Extract the [X, Y] coordinate from the center of the cell holding the provided text.  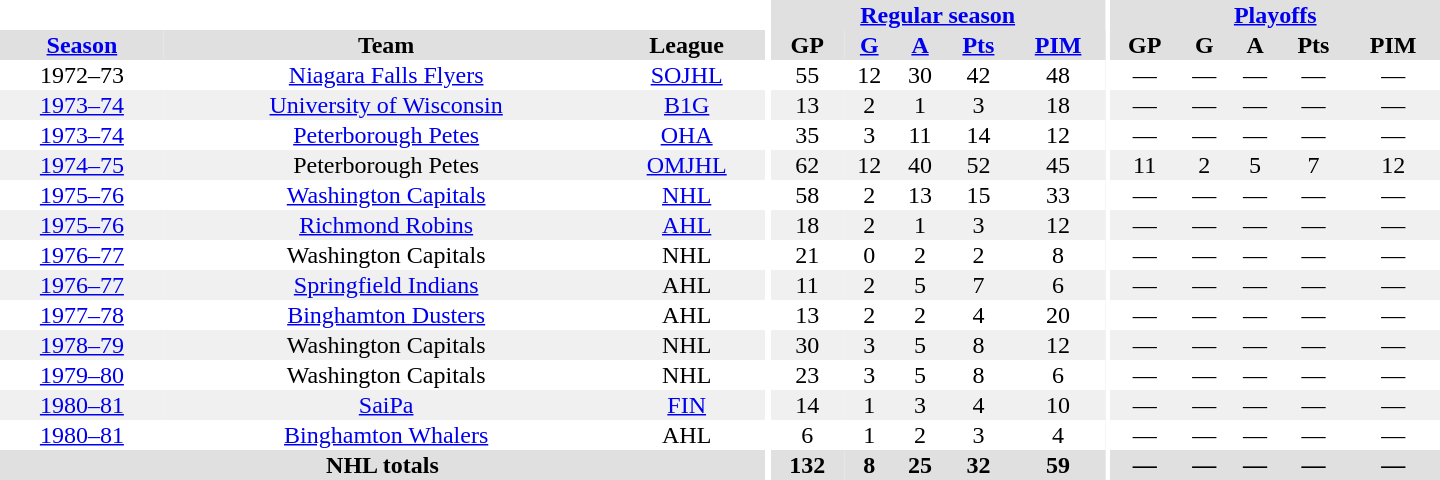
1977–78 [82, 315]
Niagara Falls Flyers [386, 75]
15 [978, 195]
1978–79 [82, 345]
Binghamton Whalers [386, 435]
62 [806, 165]
35 [806, 135]
League [687, 45]
1972–73 [82, 75]
42 [978, 75]
40 [920, 165]
Binghamton Dusters [386, 315]
Regular season [937, 15]
Team [386, 45]
SaiPa [386, 405]
OHA [687, 135]
1979–80 [82, 375]
OMJHL [687, 165]
32 [978, 465]
132 [806, 465]
B1G [687, 105]
NHL totals [382, 465]
45 [1058, 165]
59 [1058, 465]
25 [920, 465]
58 [806, 195]
21 [806, 255]
FIN [687, 405]
0 [870, 255]
20 [1058, 315]
52 [978, 165]
48 [1058, 75]
SOJHL [687, 75]
1974–75 [82, 165]
Playoffs [1275, 15]
33 [1058, 195]
10 [1058, 405]
Richmond Robins [386, 225]
University of Wisconsin [386, 105]
Season [82, 45]
55 [806, 75]
23 [806, 375]
Springfield Indians [386, 285]
